Extract the (X, Y) coordinate from the center of the cell holding the provided text.  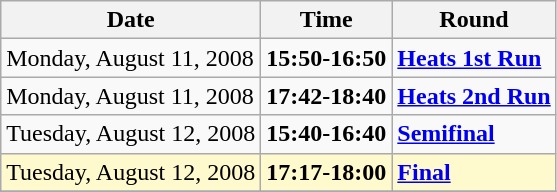
17:17-18:00 (326, 172)
Heats 1st Run (474, 58)
Semifinal (474, 134)
Final (474, 172)
15:50-16:50 (326, 58)
17:42-18:40 (326, 96)
Time (326, 20)
15:40-16:40 (326, 134)
Round (474, 20)
Date (131, 20)
Heats 2nd Run (474, 96)
